Return the (X, Y) coordinate for the center point of the cell that contains the specified text.  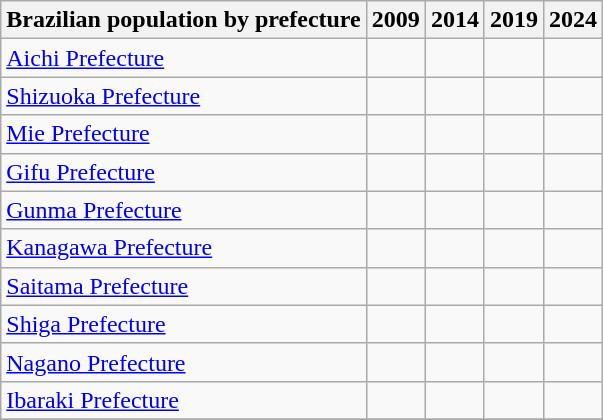
2009 (396, 20)
Ibaraki Prefecture (184, 400)
Kanagawa Prefecture (184, 248)
Gunma Prefecture (184, 210)
2019 (514, 20)
Aichi Prefecture (184, 58)
Gifu Prefecture (184, 172)
Shiga Prefecture (184, 324)
2024 (572, 20)
Saitama Prefecture (184, 286)
Mie Prefecture (184, 134)
Brazilian population by prefecture (184, 20)
2014 (454, 20)
Nagano Prefecture (184, 362)
Shizuoka Prefecture (184, 96)
